Provide the (X, Y) coordinate of the cell's center where the given text is located.  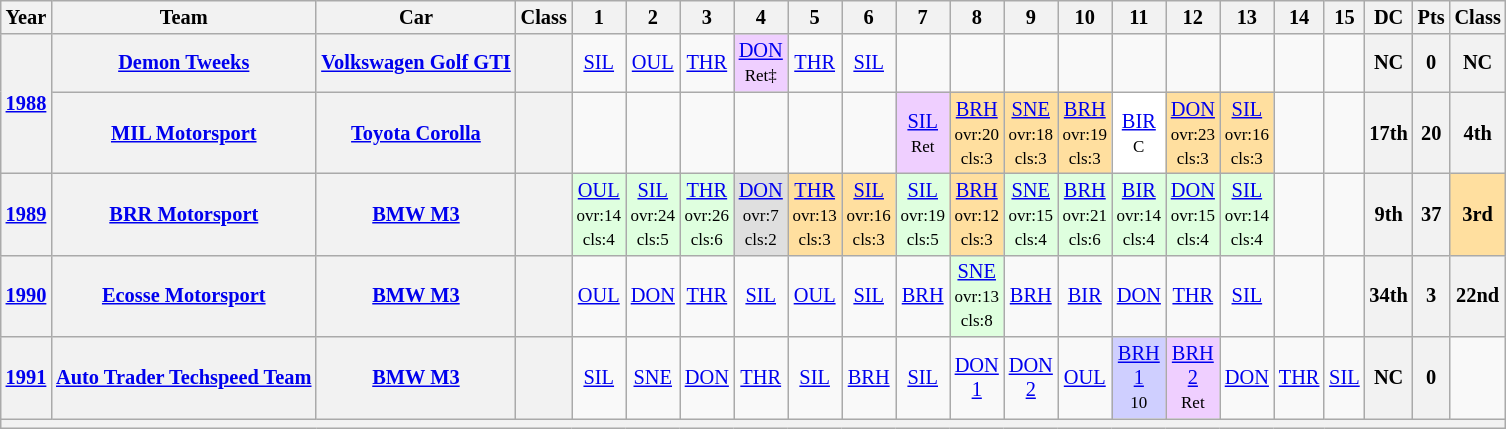
BRR Motorsport (184, 214)
BRHovr:20cls:3 (977, 133)
4th (1478, 133)
Toyota Corolla (416, 133)
17th (1389, 133)
Auto Trader Techspeed Team (184, 378)
12 (1193, 17)
37 (1432, 214)
5 (815, 17)
MIL Motorsport (184, 133)
DONovr:23cls:3 (1193, 133)
1989 (26, 214)
SNE (653, 378)
SNEovr:18cls:3 (1031, 133)
SILovr:19cls:5 (923, 214)
20 (1432, 133)
BRH2Ret (1193, 378)
7 (923, 17)
22nd (1478, 296)
BRH110 (1139, 378)
BRHovr:19cls:3 (1085, 133)
SILovr:24cls:5 (653, 214)
1990 (26, 296)
SNEovr:13cls:8 (977, 296)
THRovr:26cls:6 (707, 214)
SNEovr:15cls:4 (1031, 214)
OULovr:14cls:4 (599, 214)
1 (599, 17)
Volkswagen Golf GTI (416, 63)
DONovr:7cls:2 (761, 214)
6 (869, 17)
BRHovr:12cls:3 (977, 214)
34th (1389, 296)
DONovr:15cls:4 (1193, 214)
Ecosse Motorsport (184, 296)
BIRC (1139, 133)
SILovr:14cls:4 (1247, 214)
1988 (26, 104)
BIR (1085, 296)
DON1 (977, 378)
3rd (1478, 214)
Pts (1432, 17)
Year (26, 17)
2 (653, 17)
9 (1031, 17)
Team (184, 17)
8 (977, 17)
14 (1299, 17)
4 (761, 17)
DC (1389, 17)
9th (1389, 214)
THRovr:13cls:3 (815, 214)
Car (416, 17)
SILRet (923, 133)
DON2 (1031, 378)
10 (1085, 17)
13 (1247, 17)
DONRet‡ (761, 63)
Demon Tweeks (184, 63)
15 (1344, 17)
BIRovr:14cls:4 (1139, 214)
11 (1139, 17)
1991 (26, 378)
BRHovr:21cls:6 (1085, 214)
